Search for the cell housing the specified text and yield its (X, Y) center coordinate. 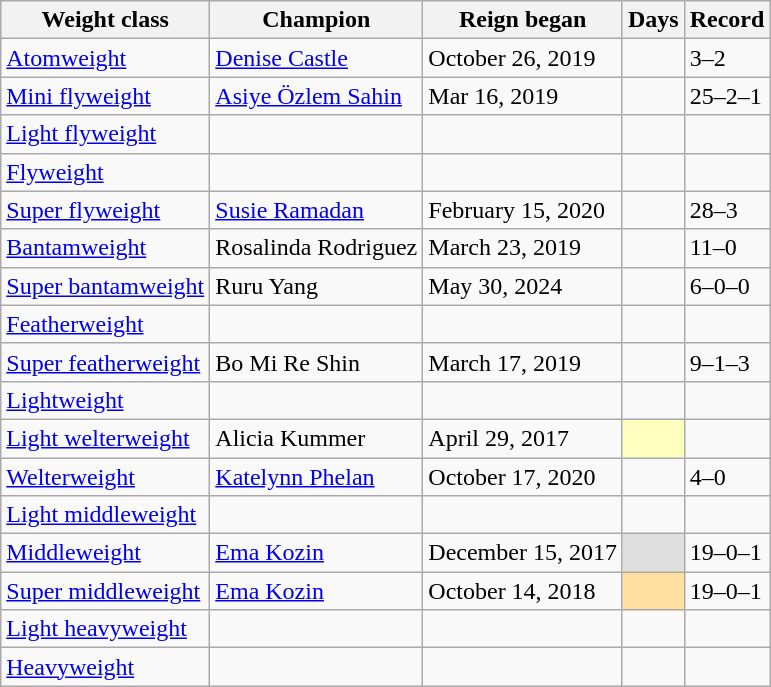
Lightweight (106, 400)
Bantamweight (106, 248)
Reign began (523, 20)
Mar 16, 2019 (523, 96)
December 15, 2017 (523, 553)
Featherweight (106, 324)
October 26, 2019 (523, 58)
Middleweight (106, 553)
3–2 (727, 58)
4–0 (727, 477)
Rosalinda Rodriguez (316, 248)
Record (727, 20)
Ruru Yang (316, 286)
Flyweight (106, 172)
February 15, 2020 (523, 210)
Light welterweight (106, 438)
Atomweight (106, 58)
April 29, 2017 (523, 438)
Welterweight (106, 477)
Weight class (106, 20)
Heavyweight (106, 667)
Super middleweight (106, 591)
Bo Mi Re Shin (316, 362)
Light heavyweight (106, 629)
Champion (316, 20)
Denise Castle (316, 58)
Light middleweight (106, 515)
October 14, 2018 (523, 591)
Super featherweight (106, 362)
9–1–3 (727, 362)
October 17, 2020 (523, 477)
Mini flyweight (106, 96)
Alicia Kummer (316, 438)
25–2–1 (727, 96)
March 17, 2019 (523, 362)
Katelynn Phelan (316, 477)
Light flyweight (106, 134)
May 30, 2024 (523, 286)
March 23, 2019 (523, 248)
Days (653, 20)
Super flyweight (106, 210)
Asiye Özlem Sahin (316, 96)
Susie Ramadan (316, 210)
6–0–0 (727, 286)
11–0 (727, 248)
Super bantamweight (106, 286)
28–3 (727, 210)
